Search for the cell housing the specified text and yield its (x, y) center coordinate. 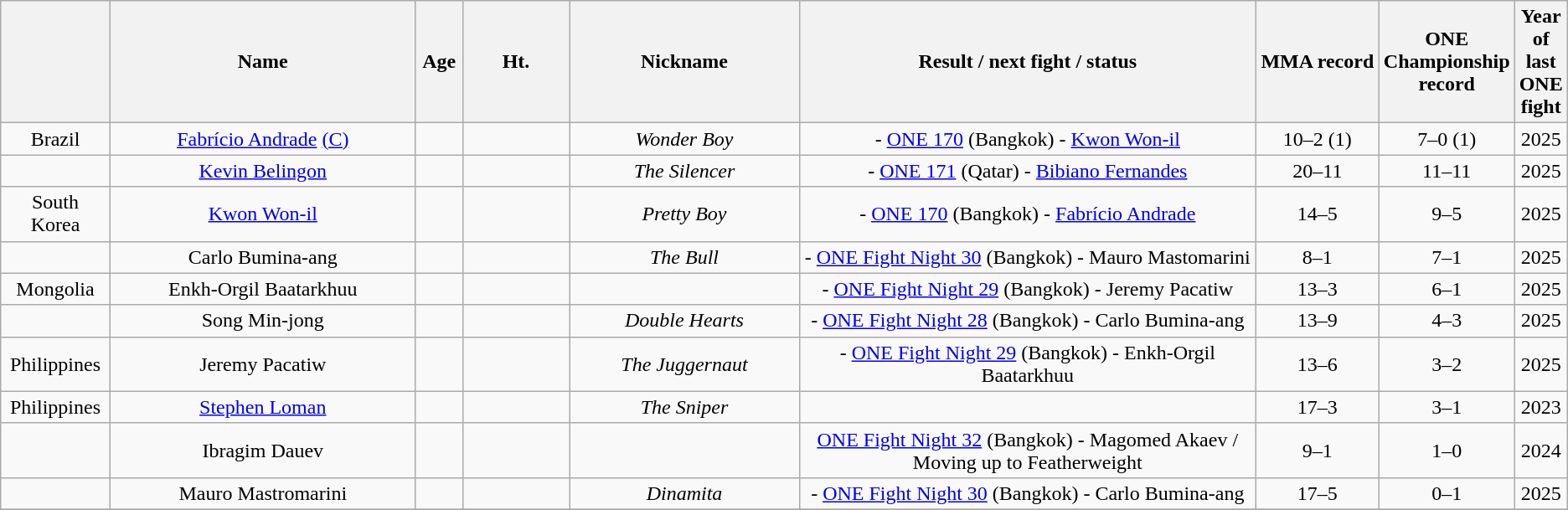
- ONE Fight Night 29 (Bangkok) - Jeremy Pacatiw (1027, 289)
13–6 (1317, 363)
South Korea (55, 214)
Mauro Mastromarini (263, 493)
7–1 (1447, 257)
The Sniper (684, 407)
- ONE 171 (Qatar) - Bibiano Fernandes (1027, 171)
Ht. (516, 62)
Carlo Bumina-ang (263, 257)
Mongolia (55, 289)
- ONE Fight Night 28 (Bangkok) - Carlo Bumina-ang (1027, 321)
7–0 (1) (1447, 139)
The Bull (684, 257)
17–5 (1317, 493)
- ONE 170 (Bangkok) - Kwon Won-il (1027, 139)
Result / next fight / status (1027, 62)
ONE Championship record (1447, 62)
- ONE Fight Night 30 (Bangkok) - Mauro Mastomarini (1027, 257)
14–5 (1317, 214)
MMA record (1317, 62)
The Silencer (684, 171)
9–5 (1447, 214)
3–2 (1447, 363)
Kevin Belingon (263, 171)
Enkh-Orgil Baatarkhuu (263, 289)
Wonder Boy (684, 139)
- ONE Fight Night 29 (Bangkok) - Enkh-Orgil Baatarkhuu (1027, 363)
Age (439, 62)
8–1 (1317, 257)
13–9 (1317, 321)
Year of last ONE fight (1541, 62)
Fabrício Andrade (C) (263, 139)
9–1 (1317, 451)
ONE Fight Night 32 (Bangkok) - Magomed Akaev / Moving up to Featherweight (1027, 451)
Pretty Boy (684, 214)
Double Hearts (684, 321)
Nickname (684, 62)
Brazil (55, 139)
20–11 (1317, 171)
- ONE 170 (Bangkok) - Fabrício Andrade (1027, 214)
2023 (1541, 407)
Kwon Won-il (263, 214)
Stephen Loman (263, 407)
Jeremy Pacatiw (263, 363)
11–11 (1447, 171)
Ibragim Dauev (263, 451)
2024 (1541, 451)
Name (263, 62)
The Juggernaut (684, 363)
Dinamita (684, 493)
- ONE Fight Night 30 (Bangkok) - Carlo Bumina-ang (1027, 493)
0–1 (1447, 493)
17–3 (1317, 407)
13–3 (1317, 289)
1–0 (1447, 451)
3–1 (1447, 407)
6–1 (1447, 289)
4–3 (1447, 321)
Song Min-jong (263, 321)
10–2 (1) (1317, 139)
